Scan for the cell matching the given text and deliver its [X, Y] coordinate at center. 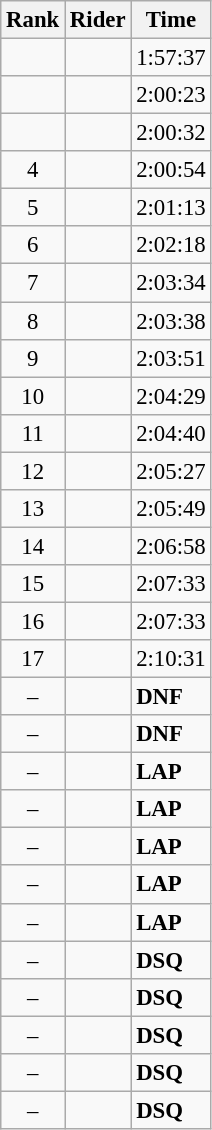
4 [33, 170]
2:03:34 [171, 283]
5 [33, 208]
10 [33, 396]
17 [33, 659]
2:00:32 [171, 133]
12 [33, 471]
14 [33, 546]
2:04:29 [171, 396]
2:00:54 [171, 170]
2:10:31 [171, 659]
9 [33, 358]
15 [33, 584]
1:57:37 [171, 58]
2:05:49 [171, 509]
2:06:58 [171, 546]
2:02:18 [171, 245]
2:00:23 [171, 95]
7 [33, 283]
16 [33, 621]
Time [171, 20]
Rank [33, 20]
2:04:40 [171, 433]
2:03:38 [171, 321]
6 [33, 245]
13 [33, 509]
2:01:13 [171, 208]
Rider [98, 20]
2:05:27 [171, 471]
11 [33, 433]
8 [33, 321]
2:03:51 [171, 358]
